Output the (X, Y) coordinate of the center of the cell containing the given text.  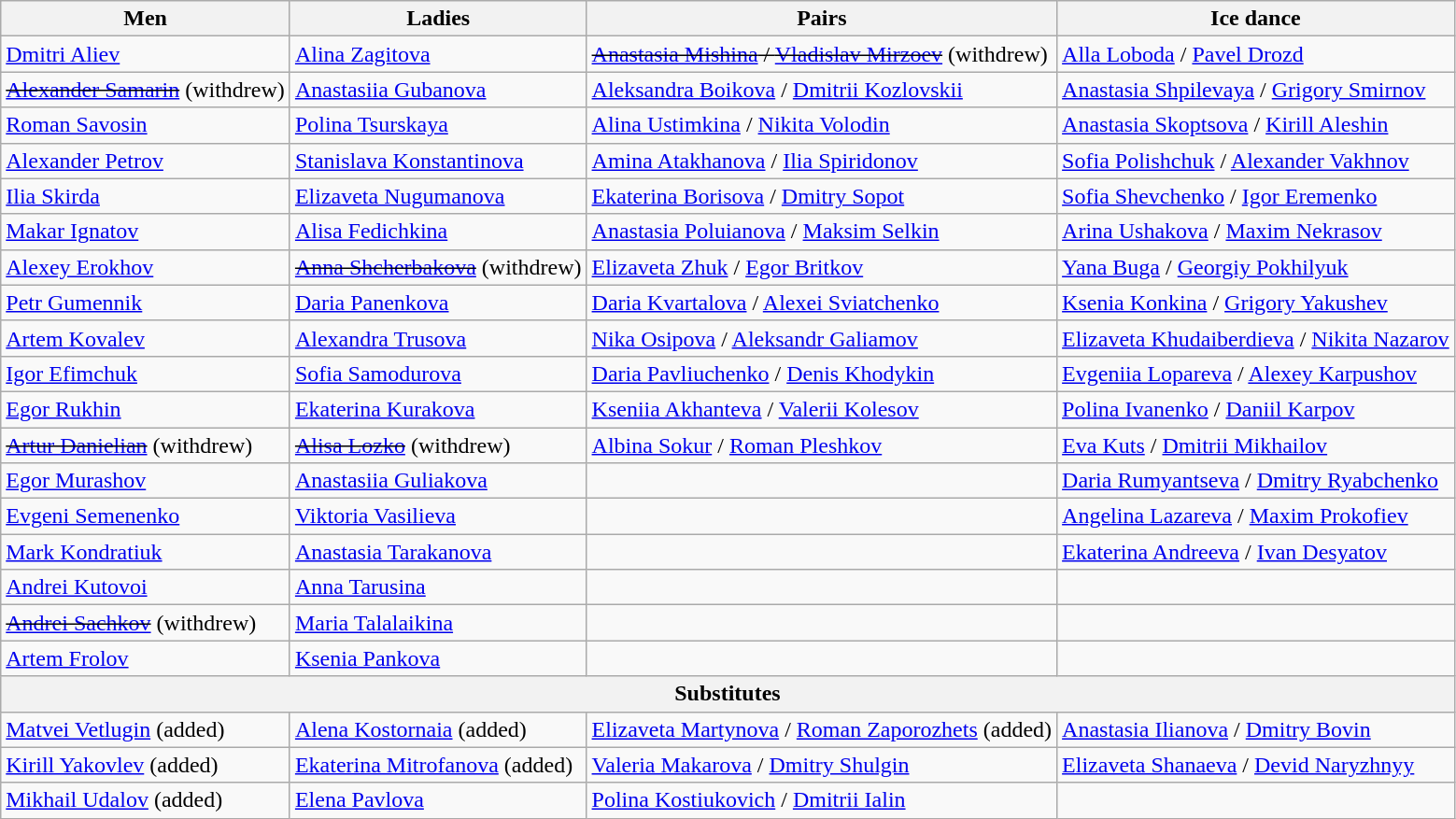
Daria Panenkova (438, 303)
Alexandra Trusova (438, 338)
Anna Shcherbakova (withdrew) (438, 267)
Egor Rukhin (146, 409)
Nika Osipova / Aleksandr Galiamov (822, 338)
Albina Sokur / Roman Pleshkov (822, 445)
Elizaveta Martynova / Roman Zaporozhets (added) (822, 729)
Daria Kvartalova / Alexei Sviatchenko (822, 303)
Elena Pavlova (438, 800)
Anastasia Poluianova / Maksim Selkin (822, 232)
Ekaterina Mitrofanova (added) (438, 765)
Ekaterina Kurakova (438, 409)
Roman Savosin (146, 125)
Sofia Shevchenko / Igor Eremenko (1256, 196)
Polina Kostiukovich / Dmitrii Ialin (822, 800)
Amina Atakhanova / Ilia Spiridonov (822, 161)
Polina Tsurskaya (438, 125)
Pairs (822, 19)
Elizaveta Shanaeva / Devid Naryzhnyy (1256, 765)
Kseniia Akhanteva / Valerii Kolesov (822, 409)
Igor Efimchuk (146, 374)
Alisa Fedichkina (438, 232)
Elizaveta Khudaiberdieva / Nikita Nazarov (1256, 338)
Arina Ushakova / Maxim Nekrasov (1256, 232)
Anastasiia Guliakova (438, 481)
Alisa Lozko (withdrew) (438, 445)
Men (146, 19)
Anastasia Ilianova / Dmitry Bovin (1256, 729)
Ilia Skirda (146, 196)
Eva Kuts / Dmitrii Mikhailov (1256, 445)
Anastasia Shpilevaya / Grigory Smirnov (1256, 90)
Yana Buga / Georgiy Pokhilyuk (1256, 267)
Polina Ivanenko / Daniil Karpov (1256, 409)
Evgeni Semenenko (146, 516)
Substitutes (728, 694)
Alena Kostornaia (added) (438, 729)
Artur Danielian (withdrew) (146, 445)
Andrei Kutovoi (146, 587)
Alexander Petrov (146, 161)
Stanislava Konstantinova (438, 161)
Anastasia Skoptsova / Kirill Aleshin (1256, 125)
Anna Tarusina (438, 587)
Ksenia Konkina / Grigory Yakushev (1256, 303)
Aleksandra Boikova / Dmitrii Kozlovskii (822, 90)
Anastasia Tarakanova (438, 552)
Alexey Erokhov (146, 267)
Alexander Samarin (withdrew) (146, 90)
Alina Zagitova (438, 54)
Elizaveta Zhuk / Egor Britkov (822, 267)
Ksenia Pankova (438, 658)
Matvei Vetlugin (added) (146, 729)
Alina Ustimkina / Nikita Volodin (822, 125)
Evgeniia Lopareva / Alexey Karpushov (1256, 374)
Valeria Makarova / Dmitry Shulgin (822, 765)
Alla Loboda / Pavel Drozd (1256, 54)
Daria Rumyantseva / Dmitry Ryabchenko (1256, 481)
Artem Kovalev (146, 338)
Sofia Samodurova (438, 374)
Mark Kondratiuk (146, 552)
Viktoria Vasilieva (438, 516)
Ekaterina Borisova / Dmitry Sopot (822, 196)
Dmitri Aliev (146, 54)
Daria Pavliuchenko / Denis Khodykin (822, 374)
Andrei Sachkov (withdrew) (146, 623)
Ice dance (1256, 19)
Ekaterina Andreeva / Ivan Desyatov (1256, 552)
Petr Gumennik (146, 303)
Makar Ignatov (146, 232)
Sofia Polishchuk / Alexander Vakhnov (1256, 161)
Ladies (438, 19)
Kirill Yakovlev (added) (146, 765)
Mikhail Udalov (added) (146, 800)
Elizaveta Nugumanova (438, 196)
Angelina Lazareva / Maxim Prokofiev (1256, 516)
Maria Talalaikina (438, 623)
Egor Murashov (146, 481)
Anastasia Mishina / Vladislav Mirzoev (withdrew) (822, 54)
Anastasiia Gubanova (438, 90)
Artem Frolov (146, 658)
